For the text-containing cell, return its midpoint in (X, Y) coordinate format. 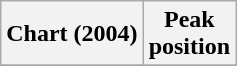
Chart (2004) (72, 34)
Peakposition (189, 34)
